Detect which cell encompasses the target text, then output its (x, y) center coordinate. 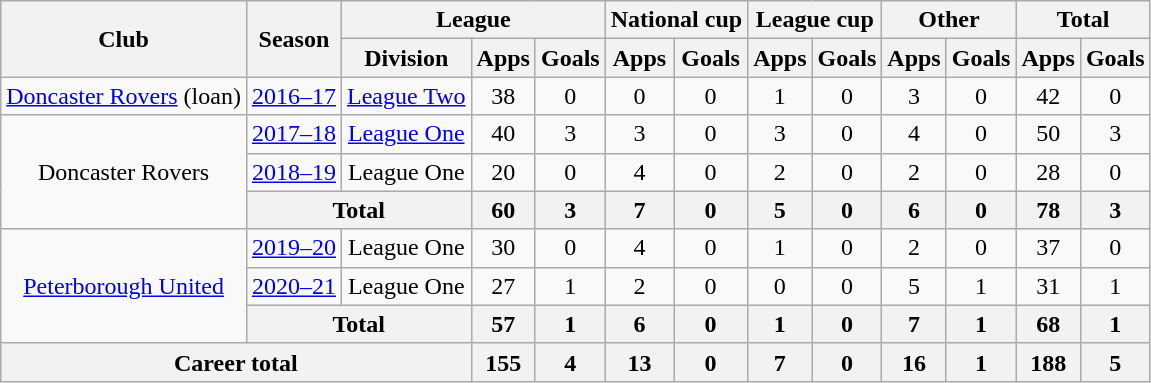
League cup (815, 20)
Division (406, 58)
Career total (236, 362)
60 (503, 210)
2020–21 (294, 286)
20 (503, 172)
League Two (406, 96)
Other (949, 20)
40 (503, 134)
Season (294, 39)
2016–17 (294, 96)
31 (1048, 286)
57 (503, 324)
68 (1048, 324)
Doncaster Rovers (loan) (124, 96)
2017–18 (294, 134)
Club (124, 39)
27 (503, 286)
37 (1048, 248)
155 (503, 362)
League (473, 20)
13 (639, 362)
16 (914, 362)
188 (1048, 362)
38 (503, 96)
2019–20 (294, 248)
Peterborough United (124, 286)
50 (1048, 134)
42 (1048, 96)
30 (503, 248)
28 (1048, 172)
78 (1048, 210)
Doncaster Rovers (124, 172)
National cup (676, 20)
2018–19 (294, 172)
